Detect which cell encompasses the target text, then output its [x, y] center coordinate. 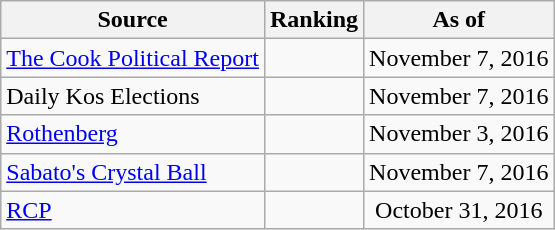
As of [459, 20]
Sabato's Crystal Ball [133, 172]
The Cook Political Report [133, 58]
November 3, 2016 [459, 134]
October 31, 2016 [459, 210]
RCP [133, 210]
Source [133, 20]
Ranking [314, 20]
Daily Kos Elections [133, 96]
Rothenberg [133, 134]
